Output the [x, y] coordinate of the center of the cell containing the given text.  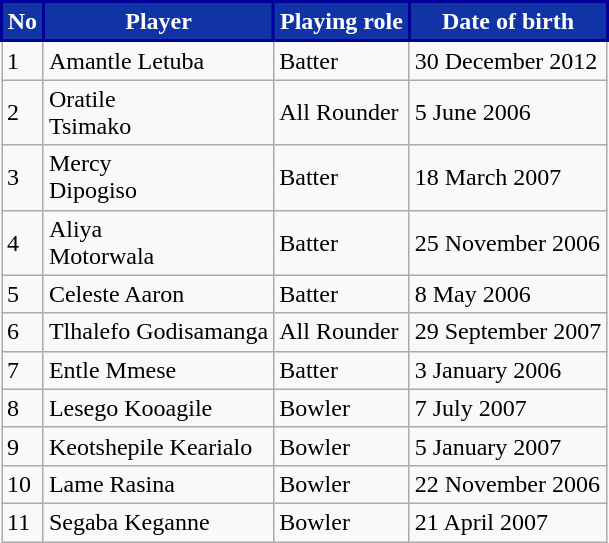
2 [23, 112]
3 January 2006 [508, 370]
3 [23, 178]
AliyaMotorwala [158, 242]
5 January 2007 [508, 446]
Amantle Letuba [158, 60]
22 November 2006 [508, 484]
Player [158, 22]
6 [23, 332]
OratileTsimako [158, 112]
10 [23, 484]
Date of birth [508, 22]
8 May 2006 [508, 294]
No [23, 22]
Tlhalefo Godisamanga [158, 332]
11 [23, 522]
Entle Mmese [158, 370]
7 July 2007 [508, 408]
18 March 2007 [508, 178]
21 April 2007 [508, 522]
5 [23, 294]
Keotshepile Kearialo [158, 446]
Segaba Keganne [158, 522]
25 November 2006 [508, 242]
Lame Rasina [158, 484]
Celeste Aaron [158, 294]
1 [23, 60]
5 June 2006 [508, 112]
Lesego Kooagile [158, 408]
9 [23, 446]
30 December 2012 [508, 60]
4 [23, 242]
29 September 2007 [508, 332]
8 [23, 408]
MercyDipogiso [158, 178]
Playing role [342, 22]
7 [23, 370]
